Locate the cell with the specified text and output its (x, y) center coordinate. 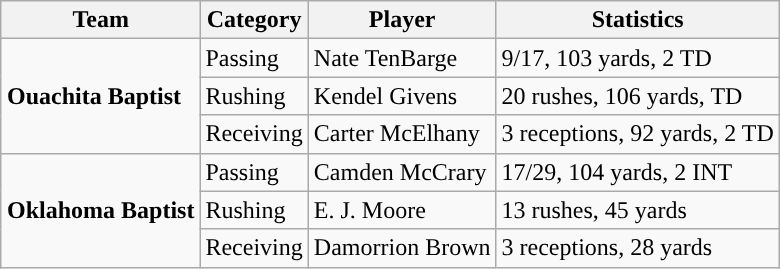
9/17, 103 yards, 2 TD (638, 58)
Damorrion Brown (402, 248)
3 receptions, 28 yards (638, 248)
20 rushes, 106 yards, TD (638, 96)
Oklahoma Baptist (100, 210)
Player (402, 20)
3 receptions, 92 yards, 2 TD (638, 134)
Camden McCrary (402, 172)
17/29, 104 yards, 2 INT (638, 172)
Ouachita Baptist (100, 96)
Kendel Givens (402, 96)
Carter McElhany (402, 134)
Nate TenBarge (402, 58)
E. J. Moore (402, 210)
Team (100, 20)
13 rushes, 45 yards (638, 210)
Category (254, 20)
Statistics (638, 20)
